Find where the given text appears and provide that cell's center as [x, y] coordinate. 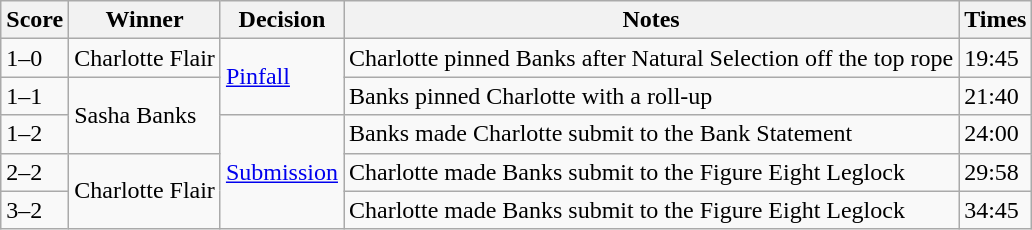
1–0 [35, 58]
1–2 [35, 134]
Decision [282, 20]
2–2 [35, 172]
Winner [145, 20]
21:40 [996, 96]
19:45 [996, 58]
Times [996, 20]
Score [35, 20]
24:00 [996, 134]
Sasha Banks [145, 115]
Notes [652, 20]
3–2 [35, 210]
1–1 [35, 96]
Banks pinned Charlotte with a roll-up [652, 96]
Banks made Charlotte submit to the Bank Statement [652, 134]
Pinfall [282, 77]
Submission [282, 172]
29:58 [996, 172]
Charlotte pinned Banks after Natural Selection off the top rope [652, 58]
34:45 [996, 210]
